From the cell containing the given text, extract its center point as (X, Y) coordinate. 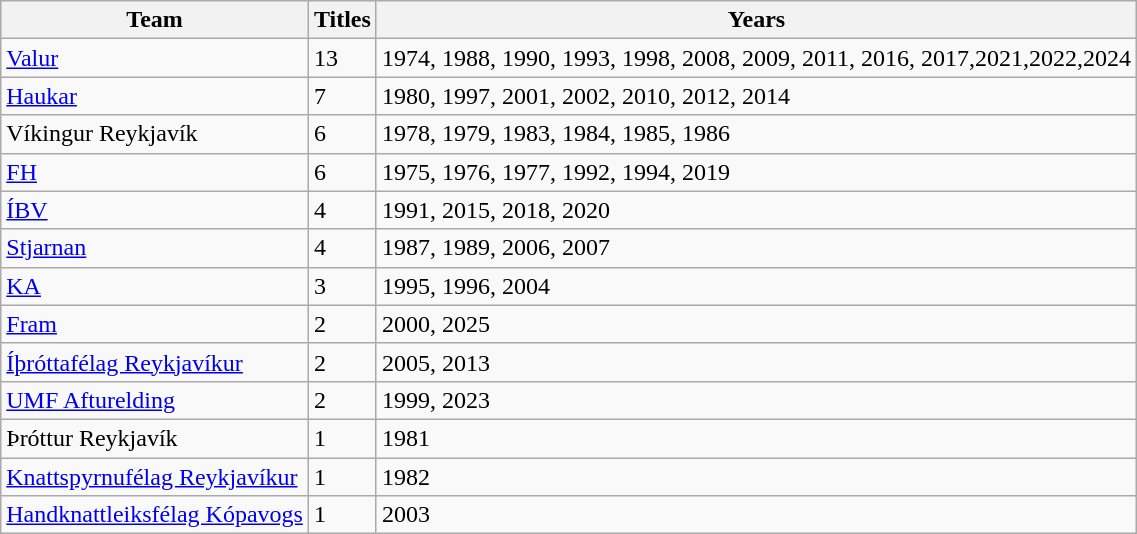
1999, 2023 (756, 400)
Fram (155, 324)
2005, 2013 (756, 362)
Team (155, 20)
1974, 1988, 1990, 1993, 1998, 2008, 2009, 2011, 2016, 2017,2021,2022,2024 (756, 58)
2003 (756, 515)
7 (342, 96)
1980, 1997, 2001, 2002, 2010, 2012, 2014 (756, 96)
1975, 1976, 1977, 1992, 1994, 2019 (756, 172)
Stjarnan (155, 248)
KA (155, 286)
1991, 2015, 2018, 2020 (756, 210)
Íþróttafélag Reykjavíkur (155, 362)
ÍBV (155, 210)
2000, 2025 (756, 324)
1987, 1989, 2006, 2007 (756, 248)
Knattspyrnufélag Reykjavíkur (155, 477)
1981 (756, 438)
Handknattleiksfélag Kópavogs (155, 515)
Þróttur Reykjavík (155, 438)
Haukar (155, 96)
13 (342, 58)
1995, 1996, 2004 (756, 286)
UMF Afturelding (155, 400)
Víkingur Reykjavík (155, 134)
1978, 1979, 1983, 1984, 1985, 1986 (756, 134)
1982 (756, 477)
3 (342, 286)
Years (756, 20)
Valur (155, 58)
FH (155, 172)
Titles (342, 20)
